Search for the cell housing the specified text and yield its (X, Y) center coordinate. 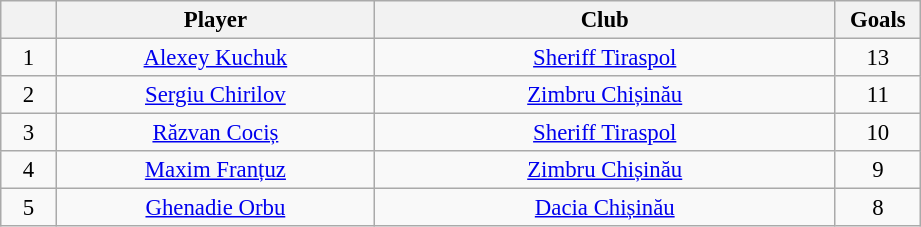
5 (29, 208)
4 (29, 170)
13 (878, 58)
Player (215, 20)
Sergiu Chirilov (215, 95)
Răzvan Cociș (215, 133)
Dacia Chișinău (604, 208)
1 (29, 58)
Club (604, 20)
Ghenadie Orbu (215, 208)
9 (878, 170)
Maxim Franțuz (215, 170)
2 (29, 95)
11 (878, 95)
Alexey Kuchuk (215, 58)
10 (878, 133)
3 (29, 133)
Goals (878, 20)
8 (878, 208)
